Detect which cell encompasses the target text, then output its (X, Y) center coordinate. 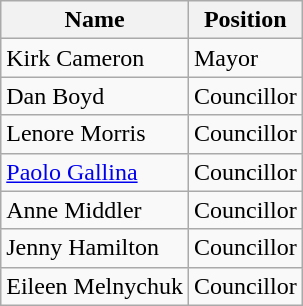
Position (245, 20)
Anne Middler (95, 210)
Name (95, 20)
Jenny Hamilton (95, 248)
Eileen Melnychuk (95, 286)
Dan Boyd (95, 96)
Lenore Morris (95, 134)
Mayor (245, 58)
Kirk Cameron (95, 58)
Paolo Gallina (95, 172)
